Pinpoint the cell where the given text exists, returning its (X, Y) midpoint coordinate. 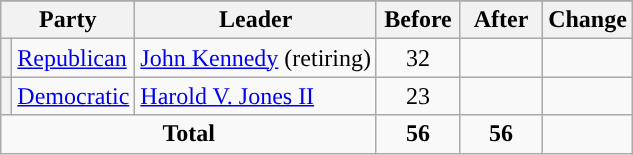
After (502, 20)
Democratic (74, 96)
Before (418, 20)
Total (189, 134)
Republican (74, 58)
Harold V. Jones II (256, 96)
Party (68, 20)
Leader (256, 20)
Change (588, 20)
32 (418, 58)
John Kennedy (retiring) (256, 58)
23 (418, 96)
